Search for the cell housing the specified text and yield its [x, y] center coordinate. 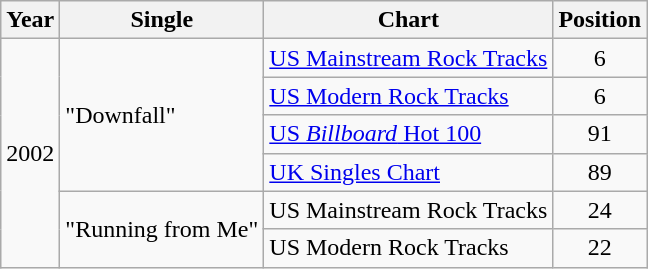
UK Singles Chart [408, 172]
Chart [408, 20]
91 [600, 134]
US Billboard Hot 100 [408, 134]
Position [600, 20]
Single [162, 20]
"Downfall" [162, 115]
2002 [30, 153]
89 [600, 172]
"Running from Me" [162, 229]
22 [600, 248]
Year [30, 20]
24 [600, 210]
